Pinpoint the cell where the given text exists, returning its (X, Y) midpoint coordinate. 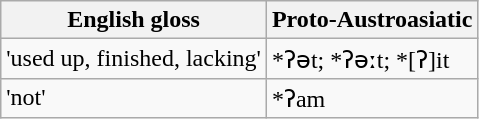
*ʔam (372, 98)
*ʔət; *ʔəːt; *[ʔ]it (372, 59)
'used up, finished, lacking' (134, 59)
'not' (134, 98)
Proto-Austroasiatic (372, 20)
English gloss (134, 20)
